Locate the cell with the specified text and output its [x, y] center coordinate. 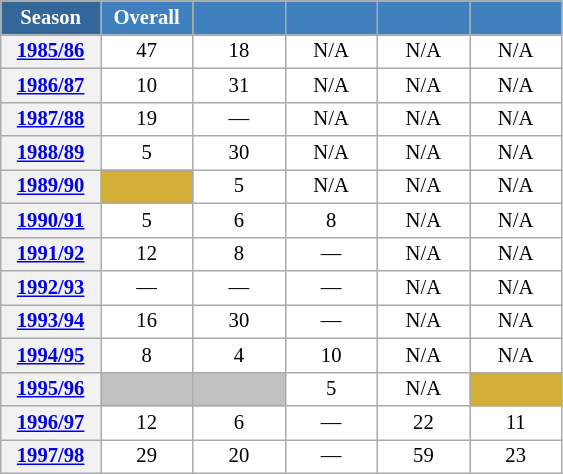
1991/92 [51, 254]
1988/89 [51, 153]
1995/96 [51, 389]
47 [146, 51]
18 [239, 51]
1997/98 [51, 456]
1987/88 [51, 119]
1990/91 [51, 220]
1989/90 [51, 186]
1996/97 [51, 423]
23 [516, 456]
Overall [146, 17]
1993/94 [51, 321]
20 [239, 456]
1986/87 [51, 85]
1994/95 [51, 355]
19 [146, 119]
Season [51, 17]
1992/93 [51, 287]
16 [146, 321]
29 [146, 456]
4 [239, 355]
59 [423, 456]
1985/86 [51, 51]
31 [239, 85]
22 [423, 423]
11 [516, 423]
